Find where the given text appears and provide that cell's center as [X, Y] coordinate. 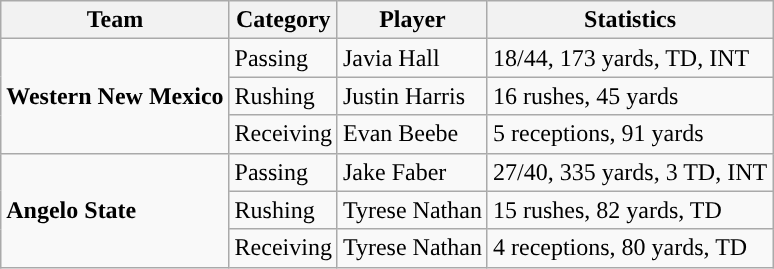
4 receptions, 80 yards, TD [630, 248]
Player [412, 20]
27/40, 335 yards, 3 TD, INT [630, 172]
Angelo State [115, 210]
Statistics [630, 20]
15 rushes, 82 yards, TD [630, 210]
5 receptions, 91 yards [630, 134]
Category [283, 20]
Evan Beebe [412, 134]
Western New Mexico [115, 96]
Team [115, 20]
16 rushes, 45 yards [630, 96]
Javia Hall [412, 58]
Jake Faber [412, 172]
18/44, 173 yards, TD, INT [630, 58]
Justin Harris [412, 96]
